Return [x, y] of the center of cell containing provided text 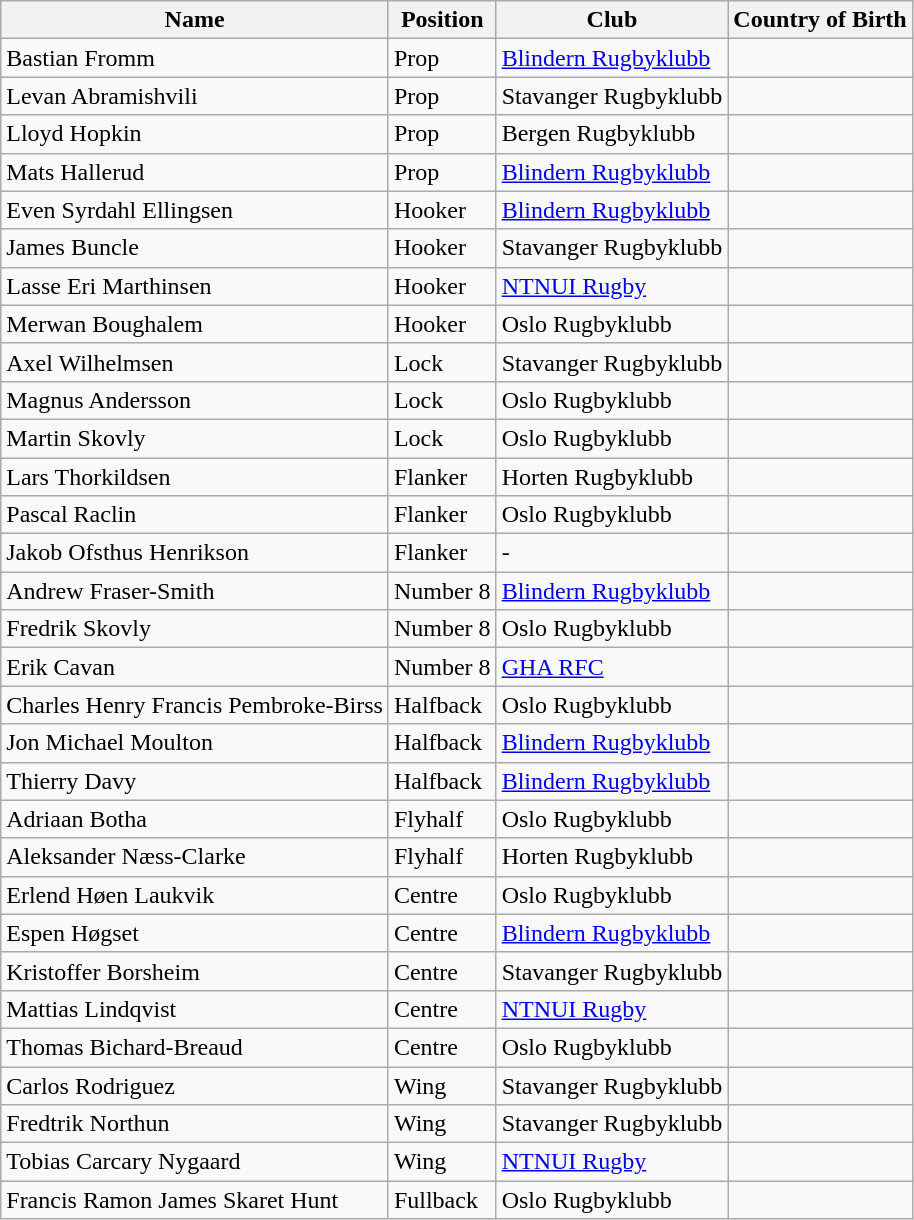
Magnus Andersson [195, 400]
Pascal Raclin [195, 515]
James Buncle [195, 248]
Even Syrdahl Ellingsen [195, 210]
Country of Birth [820, 20]
Fullback [442, 1200]
Erik Cavan [195, 667]
Andrew Fraser-Smith [195, 591]
Kristoffer Borsheim [195, 971]
Fredtrik Northun [195, 1124]
Levan Abramishvili [195, 96]
Charles Henry Francis Pembroke-Birss [195, 705]
Bergen Rugbyklubb [612, 134]
Thomas Bichard-Breaud [195, 1047]
- [612, 553]
Mattias Lindqvist [195, 1009]
Francis Ramon James Skaret Hunt [195, 1200]
Jon Michael Moulton [195, 743]
Mats Hallerud [195, 172]
Aleksander Næss-Clarke [195, 857]
Bastian Fromm [195, 58]
Jakob Ofsthus Henrikson [195, 553]
Lasse Eri Marthinsen [195, 286]
Club [612, 20]
Axel Wilhelmsen [195, 362]
Tobias Carcary Nygaard [195, 1162]
Position [442, 20]
Lars Thorkildsen [195, 477]
Adriaan Botha [195, 819]
Martin Skovly [195, 438]
Fredrik Skovly [195, 629]
Name [195, 20]
GHA RFC [612, 667]
Lloyd Hopkin [195, 134]
Espen Høgset [195, 933]
Merwan Boughalem [195, 324]
Carlos Rodriguez [195, 1085]
Erlend Høen Laukvik [195, 895]
Thierry Davy [195, 781]
